Return the (x, y) coordinate for the center point of the cell that contains the specified text.  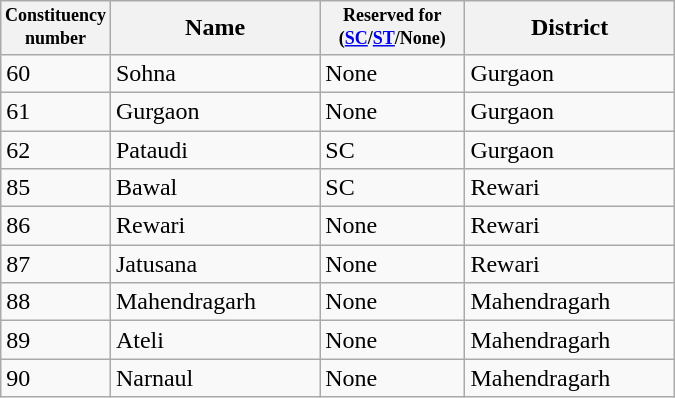
Name (214, 28)
Sohna (214, 73)
Ateli (214, 340)
Pataudi (214, 150)
Constituency number (56, 28)
88 (56, 302)
89 (56, 340)
60 (56, 73)
86 (56, 226)
61 (56, 111)
62 (56, 150)
Reserved for (SC/ST/None) (392, 28)
90 (56, 378)
Bawal (214, 188)
Narnaul (214, 378)
87 (56, 264)
85 (56, 188)
District (570, 28)
Jatusana (214, 264)
